Capture the cell that displays the provided text and extract its [x, y] central coordinate. 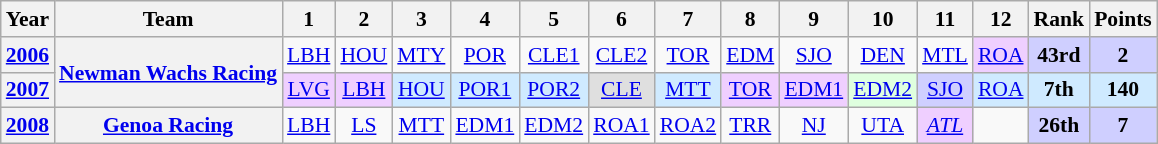
Year [28, 19]
Points [1123, 19]
3 [421, 19]
LS [364, 126]
1 [308, 19]
Genoa Racing [168, 126]
2006 [28, 55]
UTA [882, 126]
POR2 [554, 90]
NJ [814, 126]
140 [1123, 90]
26th [1060, 126]
POR1 [484, 90]
CLE2 [622, 55]
10 [882, 19]
CLE1 [554, 55]
MTL [945, 55]
43rd [1060, 55]
ROA2 [688, 126]
11 [945, 19]
9 [814, 19]
POR [484, 55]
EDM [750, 55]
ATL [945, 126]
MTY [421, 55]
LVG [308, 90]
Newman Wachs Racing [168, 72]
ROA1 [622, 126]
5 [554, 19]
4 [484, 19]
12 [1001, 19]
8 [750, 19]
Rank [1060, 19]
DEN [882, 55]
6 [622, 19]
Team [168, 19]
TRR [750, 126]
2008 [28, 126]
CLE [622, 90]
2007 [28, 90]
7th [1060, 90]
